Return (X, Y) of the center of cell containing provided text 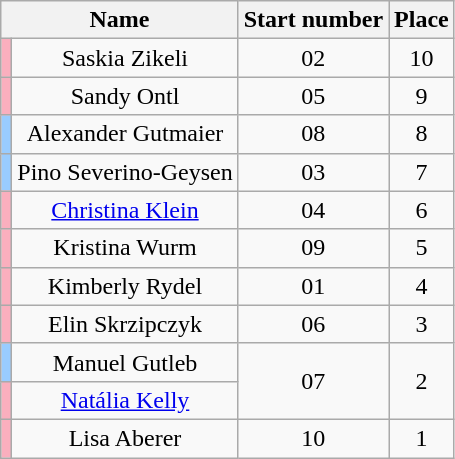
Lisa Aberer (125, 438)
07 (313, 381)
01 (313, 286)
3 (422, 324)
Kristina Wurm (125, 248)
08 (313, 134)
2 (422, 381)
Name (120, 20)
Kimberly Rydel (125, 286)
03 (313, 172)
5 (422, 248)
Saskia Zikeli (125, 58)
Elin Skrzipczyk (125, 324)
Place (422, 20)
Alexander Gutmaier (125, 134)
4 (422, 286)
9 (422, 96)
Pino Severino-Geysen (125, 172)
04 (313, 210)
Sandy Ontl (125, 96)
Natália Kelly (125, 400)
06 (313, 324)
8 (422, 134)
Christina Klein (125, 210)
09 (313, 248)
Start number (313, 20)
05 (313, 96)
Manuel Gutleb (125, 362)
1 (422, 438)
02 (313, 58)
7 (422, 172)
6 (422, 210)
